Scan for the cell matching the given text and deliver its [X, Y] coordinate at center. 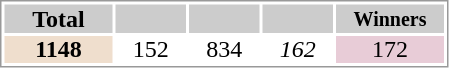
Winners [390, 18]
152 [151, 50]
162 [297, 50]
1148 [58, 50]
834 [224, 50]
Total [58, 18]
172 [390, 50]
